Provide the [x, y] coordinate of the cell's center where the given text is located.  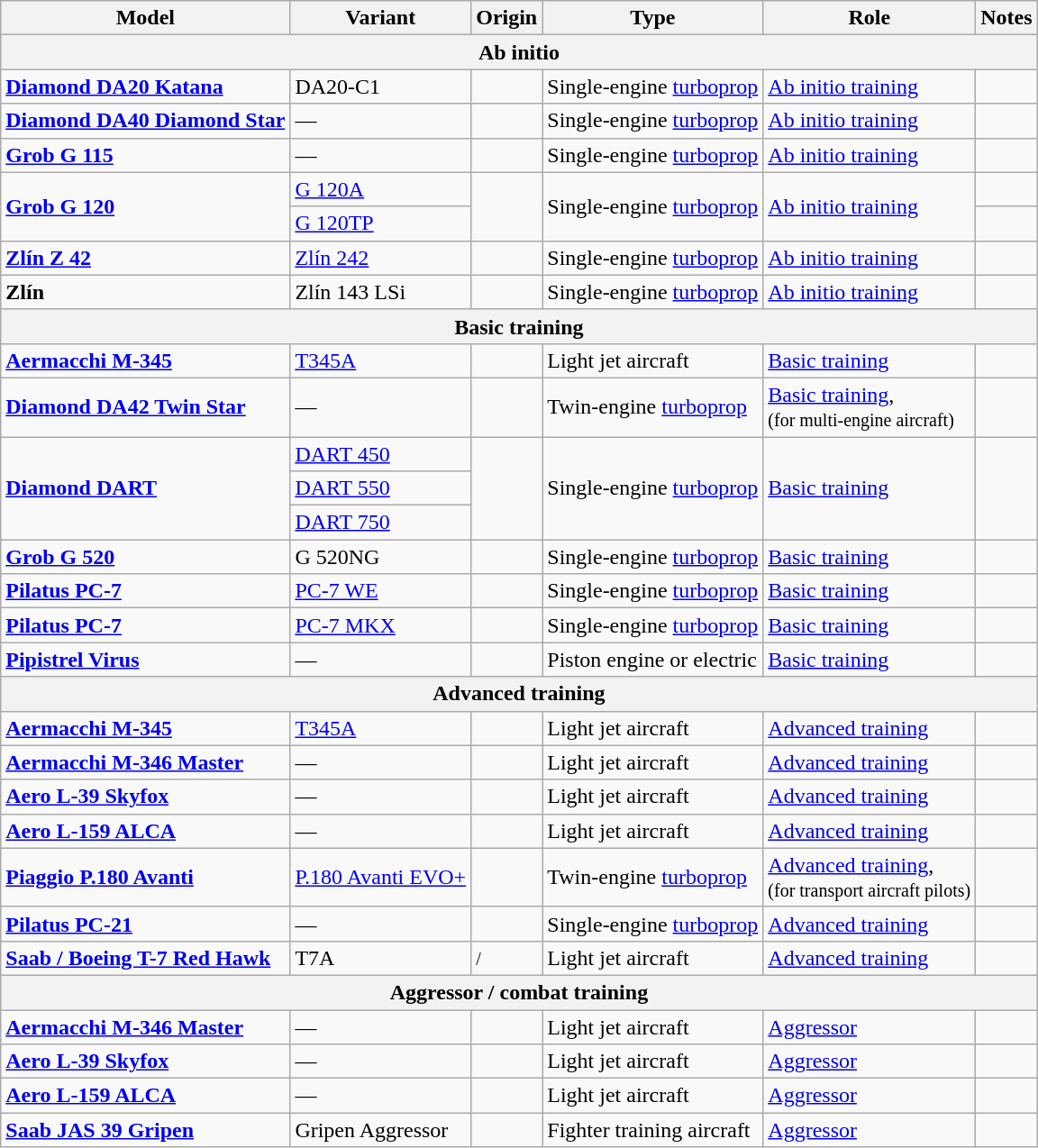
G 120TP [380, 223]
Diamond DA20 Katana [146, 87]
DART 750 [380, 523]
Advanced training,(for transport aircraft pilots) [870, 878]
Grob G 120 [146, 206]
Grob G 520 [146, 557]
Aggressor / combat training [519, 992]
Basic training,(for multi-engine aircraft) [870, 407]
Fighter training aircraft [652, 1130]
Zlín Z 42 [146, 258]
Model [146, 18]
Notes [1006, 18]
/ [506, 958]
PC-7 MKX [380, 625]
DA20-C1 [380, 87]
Ab initio [519, 52]
G 120A [380, 189]
Diamond DA42 Twin Star [146, 407]
Zlín [146, 292]
Pipistrel Virus [146, 660]
PC-7 WE [380, 591]
Role [870, 18]
Zlín 143 LSi [380, 292]
Grob G 115 [146, 155]
Zlín 242 [380, 258]
Gripen Aggressor [380, 1130]
Pilatus PC-21 [146, 924]
Diamond DART [146, 487]
Origin [506, 18]
G 520NG [380, 557]
DART 550 [380, 488]
DART 450 [380, 453]
Saab JAS 39 Gripen [146, 1130]
Diamond DA40 Diamond Star [146, 121]
Saab / Boeing T-7 Red Hawk [146, 958]
P.180 Avanti EVO+ [380, 878]
Type [652, 18]
Variant [380, 18]
Piaggio P.180 Avanti [146, 878]
T7A [380, 958]
Piston engine or electric [652, 660]
